For the text-containing cell, return its midpoint in (X, Y) coordinate format. 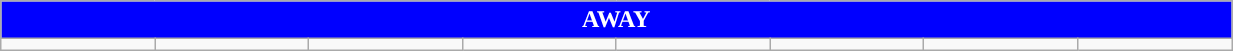
AWAY (616, 20)
